Locate the cell with the specified text and output its (X, Y) center coordinate. 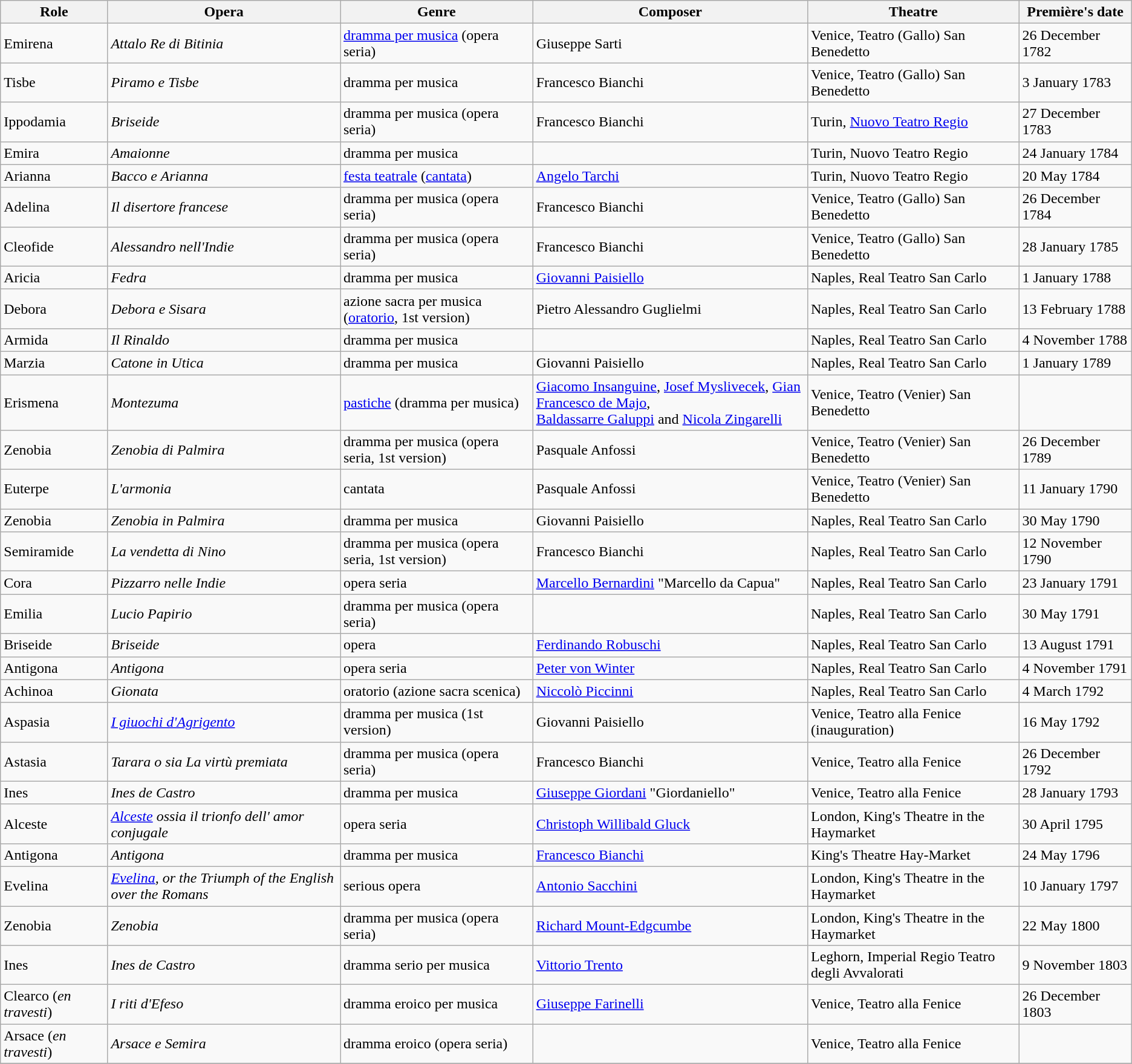
28 January 1793 (1075, 793)
Venice, Teatro alla Fenice (inauguration) (913, 722)
Zenobia di Palmira (224, 450)
Debora e Sisara (224, 308)
Piramo e Tisbe (224, 82)
26 December 1792 (1075, 762)
26 December 1782 (1075, 44)
4 March 1792 (1075, 691)
Attalo Re di Bitinia (224, 44)
Giuseppe Giordani "Giordaniello" (670, 793)
16 May 1792 (1075, 722)
4 November 1791 (1075, 668)
Opera (224, 12)
26 December 1803 (1075, 1005)
dramma eroico (opera seria) (437, 1043)
30 April 1795 (1075, 823)
Première's date (1075, 12)
Gionata (224, 691)
Amaionne (224, 153)
festa teatrale (cantata) (437, 176)
27 December 1783 (1075, 122)
dramma eroico per musica (437, 1005)
24 May 1796 (1075, 855)
Cleofide (54, 247)
30 May 1791 (1075, 614)
Bacco e Arianna (224, 176)
Cora (54, 583)
26 December 1789 (1075, 450)
Niccolò Piccinni (670, 691)
Arsace (en travesti) (54, 1043)
23 January 1791 (1075, 583)
Erismena (54, 403)
Pietro Alessandro Guglielmi (670, 308)
Il Rinaldo (224, 340)
3 January 1783 (1075, 82)
Arianna (54, 176)
I riti d'Efeso (224, 1005)
22 May 1800 (1075, 925)
dramma serio per musica (437, 965)
12 November 1790 (1075, 551)
Vittorio Trento (670, 965)
King's Theatre Hay-Market (913, 855)
Giuseppe Farinelli (670, 1005)
Alceste (54, 823)
10 January 1797 (1075, 886)
Genre (437, 12)
Emilia (54, 614)
Lucio Papirio (224, 614)
Composer (670, 12)
Leghorn, Imperial Regio Teatro degli Avvalorati (913, 965)
Richard Mount-Edgcumbe (670, 925)
cantata (437, 490)
Ferdinando Robuschi (670, 645)
Armida (54, 340)
Evelina, or the Triumph of the English over the Romans (224, 886)
26 December 1784 (1075, 207)
13 August 1791 (1075, 645)
Emira (54, 153)
Evelina (54, 886)
Montezuma (224, 403)
1 January 1789 (1075, 363)
11 January 1790 (1075, 490)
serious opera (437, 886)
Role (54, 12)
pastiche (dramma per musica) (437, 403)
Aricia (54, 277)
Angelo Tarchi (670, 176)
Achinoa (54, 691)
13 February 1788 (1075, 308)
opera (437, 645)
azione sacra per musica (oratorio, 1st version) (437, 308)
Clearco (en travesti) (54, 1005)
Tisbe (54, 82)
Adelina (54, 207)
Peter von Winter (670, 668)
Alceste ossia il trionfo dell' amor conjugale (224, 823)
4 November 1788 (1075, 340)
Pizzarro nelle Indie (224, 583)
L'armonia (224, 490)
Giuseppe Sarti (670, 44)
Fedra (224, 277)
Alessandro nell'Indie (224, 247)
Ippodamia (54, 122)
Emirena (54, 44)
I giuochi d'Agrigento (224, 722)
Debora (54, 308)
dramma per musica (1st version) (437, 722)
9 November 1803 (1075, 965)
Marcello Bernardini "Marcello da Capua" (670, 583)
Catone in Utica (224, 363)
Semiramide (54, 551)
La vendetta di Nino (224, 551)
Tarara o sia La virtù premiata (224, 762)
1 January 1788 (1075, 277)
Theatre (913, 12)
28 January 1785 (1075, 247)
Zenobia in Palmira (224, 521)
Astasia (54, 762)
Aspasia (54, 722)
Arsace e Semira (224, 1043)
Il disertore francese (224, 207)
20 May 1784 (1075, 176)
Euterpe (54, 490)
24 January 1784 (1075, 153)
30 May 1790 (1075, 521)
Marzia (54, 363)
Christoph Willibald Gluck (670, 823)
Antonio Sacchini (670, 886)
oratorio (azione sacra scenica) (437, 691)
Giacomo Insanguine, Josef Myslivecek, Gian Francesco de Majo,Baldassarre Galuppi and Nicola Zingarelli (670, 403)
